Scan for the cell matching the given text and deliver its [X, Y] coordinate at center. 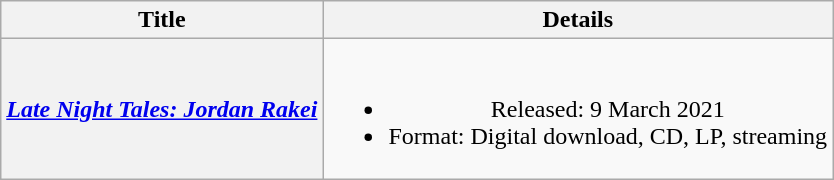
Late Night Tales: Jordan Rakei [162, 109]
Released: 9 March 2021Format: Digital download, CD, LP, streaming [578, 109]
Details [578, 20]
Title [162, 20]
